For the text-containing cell, return its midpoint in [X, Y] coordinate format. 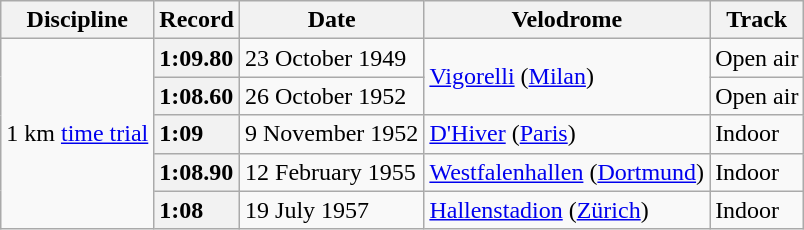
9 November 1952 [332, 134]
1:08.90 [197, 172]
D'Hiver (Paris) [567, 134]
19 July 1957 [332, 210]
1:09 [197, 134]
Vigorelli (Milan) [567, 77]
23 October 1949 [332, 58]
Record [197, 20]
Discipline [78, 20]
Velodrome [567, 20]
12 February 1955 [332, 172]
1:08 [197, 210]
Date [332, 20]
Westfalenhallen (Dortmund) [567, 172]
Hallenstadion (Zürich) [567, 210]
1:09.80 [197, 58]
26 October 1952 [332, 96]
Track [757, 20]
1 km time trial [78, 134]
1:08.60 [197, 96]
